Return the [X, Y] coordinate for the center point of the cell that contains the specified text.  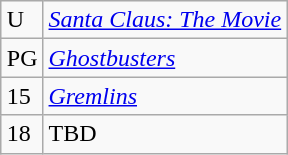
PG [22, 58]
TBD [165, 134]
18 [22, 134]
15 [22, 96]
Ghostbusters [165, 58]
Gremlins [165, 96]
Santa Claus: The Movie [165, 20]
U [22, 20]
